Search for the cell housing the specified text and yield its (x, y) center coordinate. 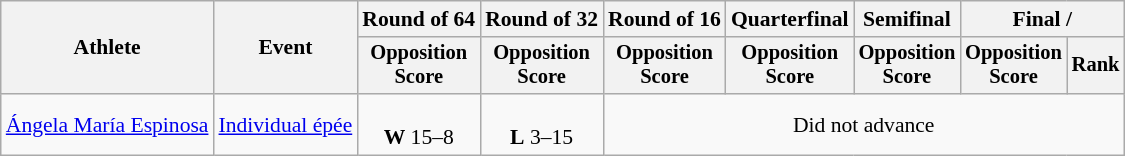
Event (285, 48)
Round of 32 (542, 19)
Round of 64 (418, 19)
Rank (1096, 66)
Individual épée (285, 124)
Round of 16 (664, 19)
Athlete (108, 48)
L 3–15 (542, 124)
Quarterfinal (790, 19)
W 15–8 (418, 124)
Ángela María Espinosa (108, 124)
Semifinal (908, 19)
Final / (1042, 19)
Did not advance (864, 124)
